Extract the [x, y] coordinate from the center of the cell holding the provided text.  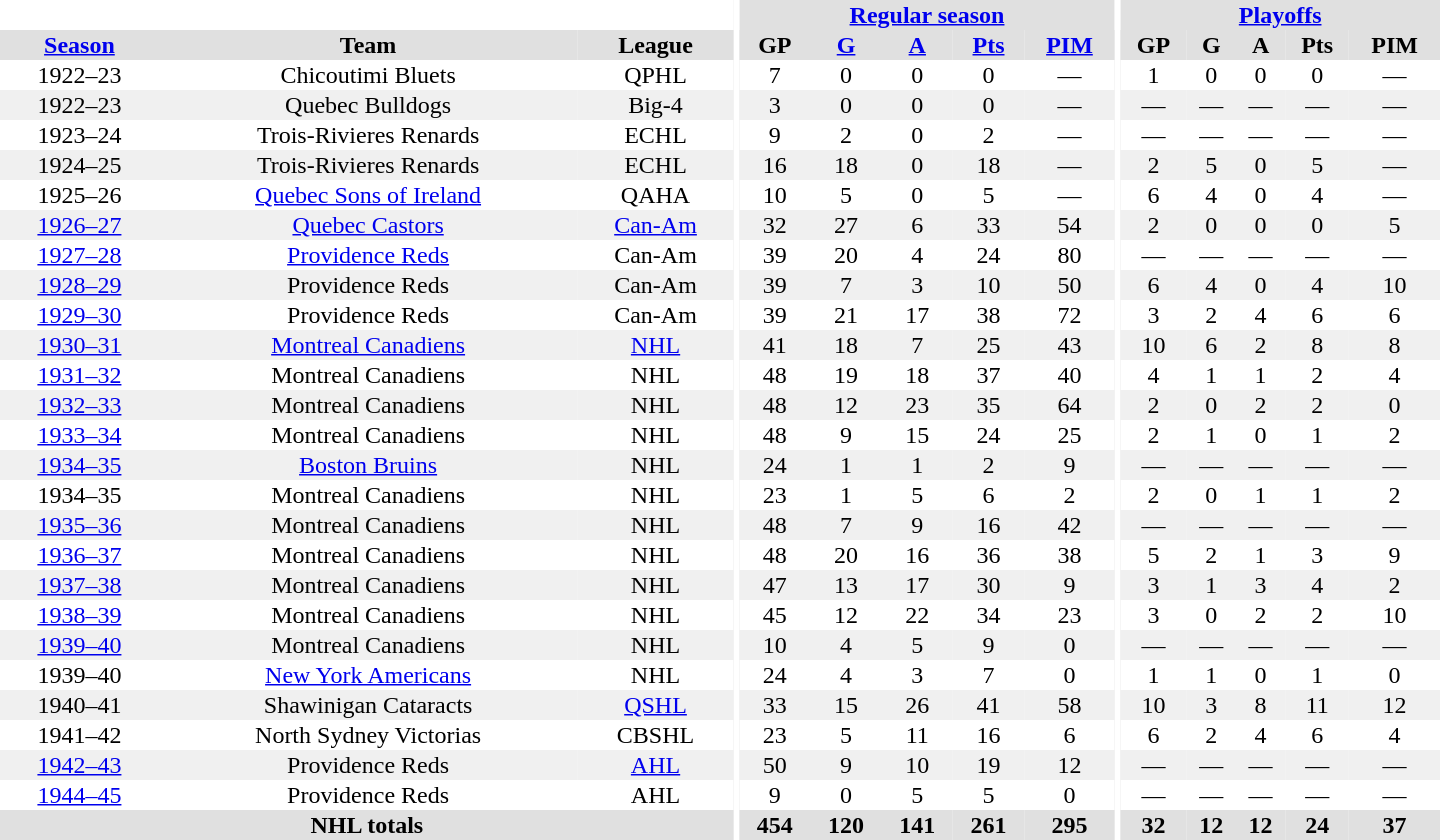
1942–43 [80, 765]
1928–29 [80, 285]
QPHL [655, 75]
1926–27 [80, 225]
CBSHL [655, 735]
120 [846, 825]
141 [918, 825]
1944–45 [80, 795]
QSHL [655, 705]
1937–38 [80, 585]
QAHA [655, 195]
454 [774, 825]
22 [918, 615]
New York Americans [368, 675]
Boston Bruins [368, 465]
21 [846, 315]
Shawinigan Cataracts [368, 705]
34 [988, 615]
295 [1070, 825]
Quebec Sons of Ireland [368, 195]
1924–25 [80, 165]
26 [918, 705]
42 [1070, 525]
1935–36 [80, 525]
54 [1070, 225]
1927–28 [80, 255]
45 [774, 615]
North Sydney Victorias [368, 735]
261 [988, 825]
80 [1070, 255]
47 [774, 585]
Quebec Bulldogs [368, 105]
1940–41 [80, 705]
64 [1070, 405]
1929–30 [80, 315]
43 [1070, 345]
30 [988, 585]
Big-4 [655, 105]
35 [988, 405]
36 [988, 555]
Playoffs [1280, 15]
1931–32 [80, 375]
1941–42 [80, 735]
NHL totals [367, 825]
27 [846, 225]
1932–33 [80, 405]
1923–24 [80, 135]
Quebec Castors [368, 225]
Regular season [927, 15]
58 [1070, 705]
Chicoutimi Bluets [368, 75]
Team [368, 45]
1930–31 [80, 345]
1925–26 [80, 195]
League [655, 45]
1938–39 [80, 615]
40 [1070, 375]
1936–37 [80, 555]
13 [846, 585]
1933–34 [80, 435]
Season [80, 45]
72 [1070, 315]
